For the text-containing cell, return its midpoint in (X, Y) coordinate format. 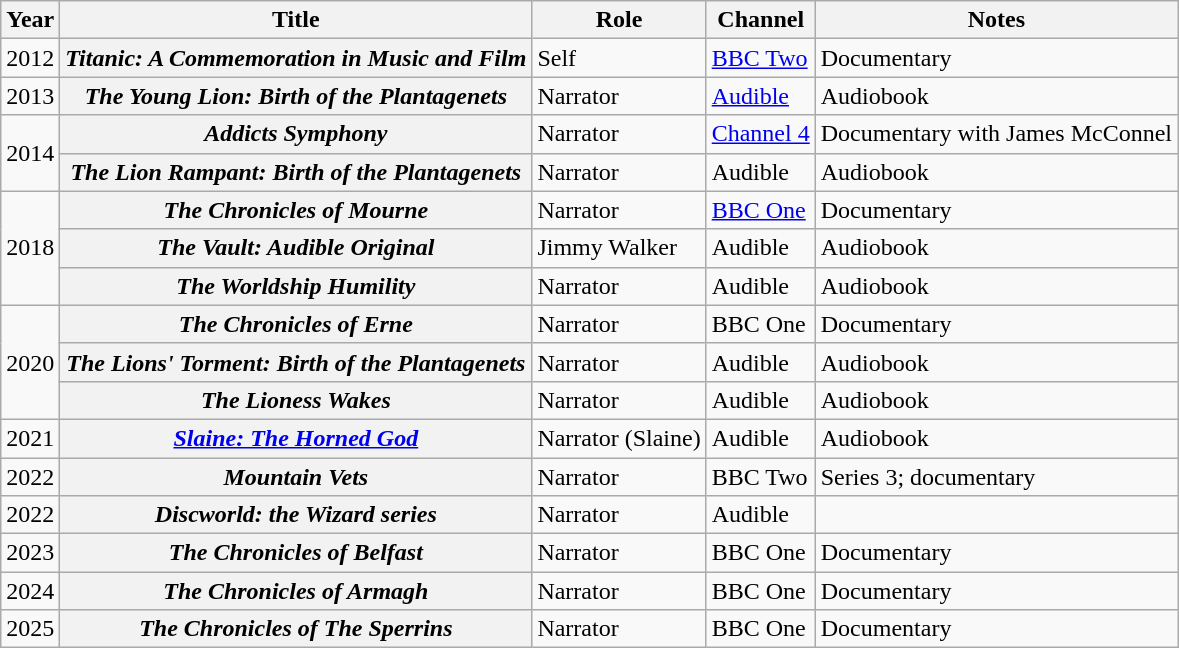
The Vault: Audible Original (296, 248)
The Chronicles of Armagh (296, 591)
Role (619, 20)
Jimmy Walker (619, 248)
Title (296, 20)
Series 3; documentary (996, 477)
2024 (30, 591)
The Chronicles of Belfast (296, 553)
The Young Lion: Birth of the Plantagenets (296, 96)
The Chronicles of The Sperrins (296, 629)
2018 (30, 248)
Slaine: The Horned God (296, 438)
The Lion Rampant: Birth of the Plantagenets (296, 172)
Year (30, 20)
Notes (996, 20)
The Lions' Torment: Birth of the Plantagenets (296, 362)
Mountain Vets (296, 477)
2025 (30, 629)
2023 (30, 553)
Narrator (Slaine) (619, 438)
2013 (30, 96)
The Worldship Humility (296, 286)
Addicts Symphony (296, 134)
The Chronicles of Erne (296, 324)
2014 (30, 153)
The Chronicles of Mourne (296, 210)
2020 (30, 362)
Channel (760, 20)
Discworld: the Wizard series (296, 515)
Self (619, 58)
Titanic: A Commemoration in Music and Film (296, 58)
2021 (30, 438)
Channel 4 (760, 134)
Documentary with James McConnel (996, 134)
The Lioness Wakes (296, 400)
2012 (30, 58)
